Return [x, y] of the center of cell containing provided text 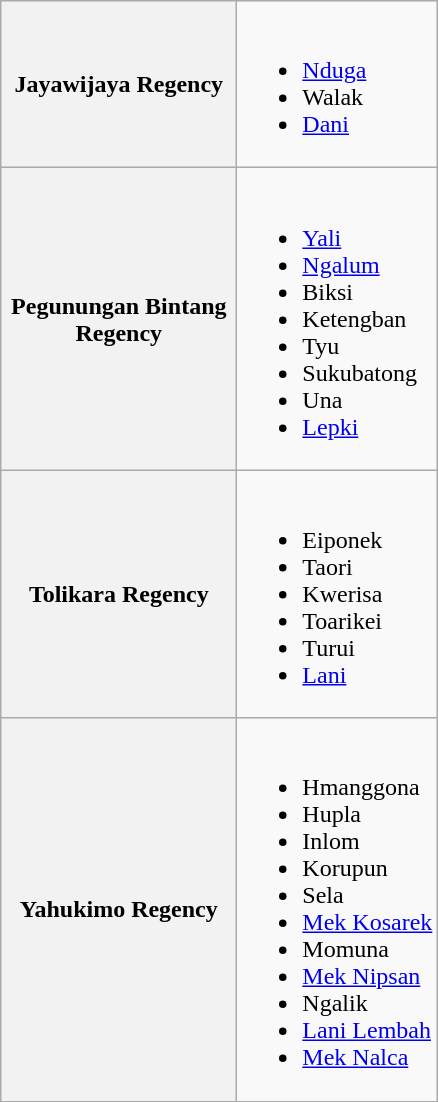
Tolikara Regency [119, 594]
HmanggonaHuplaInlomKorupunSelaMek KosarekMomunaMek NipsanNgalikLani LembahMek Nalca [338, 910]
YaliNgalumBiksiKetengbanTyuSukubatongUnaLepki [338, 319]
NdugaWalakDani [338, 84]
Yahukimo Regency [119, 910]
Jayawijaya Regency [119, 84]
Pegunungan Bintang Regency [119, 319]
EiponekTaoriKwerisaToarikeiTuruiLani [338, 594]
